Capture the cell that displays the provided text and extract its [x, y] central coordinate. 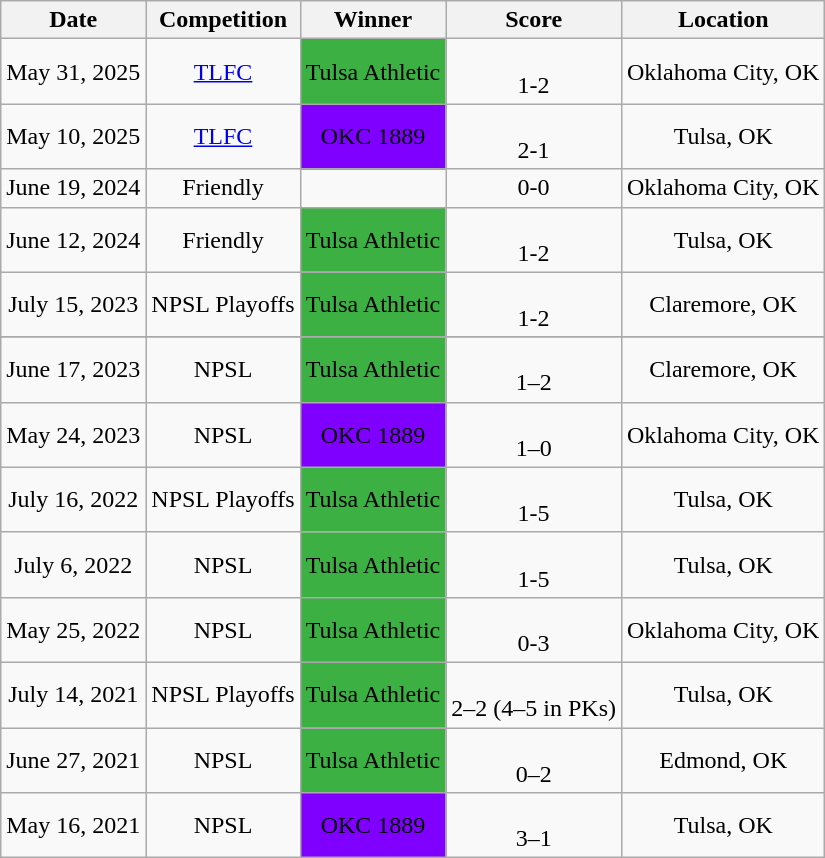
Competition [223, 20]
May 31, 2025 [74, 72]
1–2 [534, 370]
0-0 [534, 188]
1–0 [534, 434]
2-1 [534, 136]
2–2 (4–5 in PKs) [534, 694]
Score [534, 20]
May 25, 2022 [74, 630]
July 16, 2022 [74, 500]
Location [722, 20]
Winner [373, 20]
0-3 [534, 630]
July 6, 2022 [74, 564]
3–1 [534, 826]
July 14, 2021 [74, 694]
June 17, 2023 [74, 370]
0–2 [534, 760]
May 24, 2023 [74, 434]
May 16, 2021 [74, 826]
June 19, 2024 [74, 188]
June 12, 2024 [74, 240]
Date [74, 20]
July 15, 2023 [74, 304]
May 10, 2025 [74, 136]
Edmond, OK [722, 760]
June 27, 2021 [74, 760]
